Provide the (x, y) coordinate of the cell's center where the given text is located.  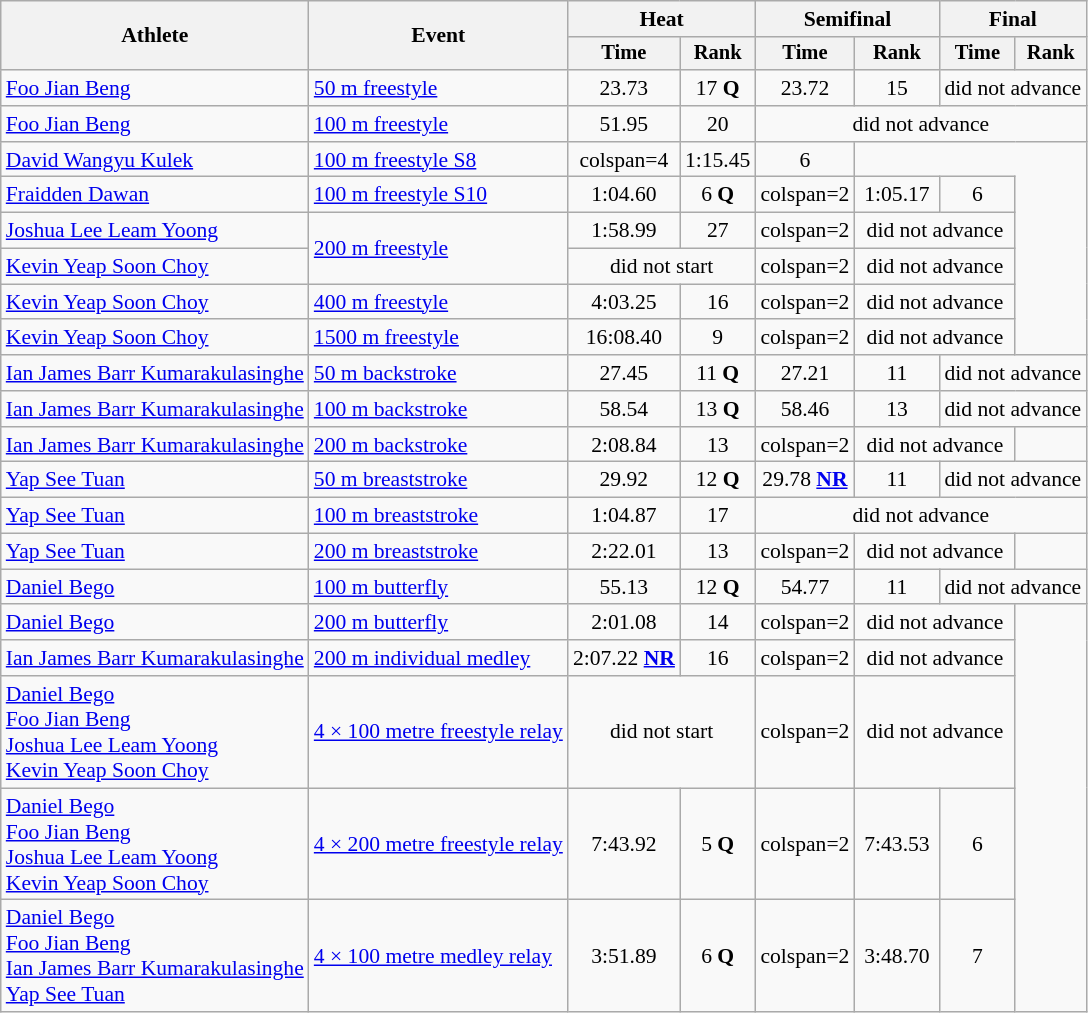
7:43.92 (624, 844)
200 m individual medley (438, 658)
Final (1012, 19)
2:22.01 (624, 552)
400 m freestyle (438, 302)
100 m freestyle S8 (438, 160)
27.21 (804, 373)
2:07.22 NR (624, 658)
7 (977, 956)
Fraidden Dawan (155, 195)
50 m breaststroke (438, 480)
1500 m freestyle (438, 338)
Athlete (155, 36)
9 (718, 338)
23.72 (804, 88)
58.46 (804, 409)
Daniel BegoFoo Jian BengIan James Barr KumarakulasingheYap See Tuan (155, 956)
4:03.25 (624, 302)
200 m backstroke (438, 445)
200 m freestyle (438, 248)
100 m freestyle (438, 124)
29.78 NR (804, 480)
100 m butterfly (438, 587)
3:51.89 (624, 956)
29.92 (624, 480)
11 Q (718, 373)
200 m breaststroke (438, 552)
54.77 (804, 587)
100 m breaststroke (438, 516)
15 (896, 88)
5 Q (718, 844)
1:04.60 (624, 195)
Heat (662, 19)
4 × 100 metre medley relay (438, 956)
55.13 (624, 587)
1:58.99 (624, 231)
50 m backstroke (438, 373)
50 m freestyle (438, 88)
1:15.45 (718, 160)
3:48.70 (896, 956)
16:08.40 (624, 338)
14 (718, 623)
7:43.53 (896, 844)
27 (718, 231)
100 m backstroke (438, 409)
17 Q (718, 88)
1:05.17 (896, 195)
58.54 (624, 409)
51.95 (624, 124)
1:04.87 (624, 516)
David Wangyu Kulek (155, 160)
2:08.84 (624, 445)
23.73 (624, 88)
27.45 (624, 373)
200 m butterfly (438, 623)
17 (718, 516)
100 m freestyle S10 (438, 195)
20 (718, 124)
4 × 100 metre freestyle relay (438, 732)
13 Q (718, 409)
colspan=4 (624, 160)
Event (438, 36)
4 × 200 metre freestyle relay (438, 844)
Semifinal (847, 19)
Joshua Lee Leam Yoong (155, 231)
2:01.08 (624, 623)
